Locate the cell with the specified text and output its [X, Y] center coordinate. 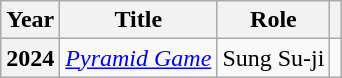
Title [138, 20]
Sung Su-ji [274, 58]
Year [30, 20]
Role [274, 20]
2024 [30, 58]
Pyramid Game [138, 58]
